Detect which cell encompasses the target text, then output its (X, Y) center coordinate. 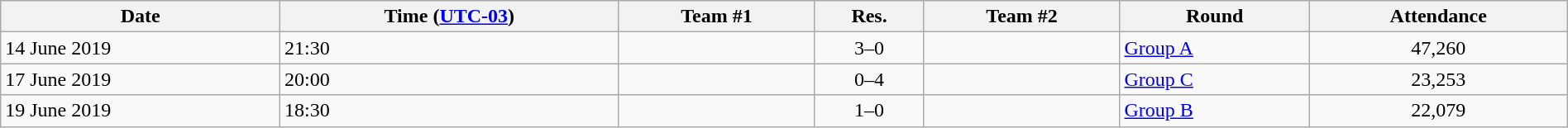
Res. (869, 17)
47,260 (1438, 48)
21:30 (450, 48)
Group C (1214, 79)
17 June 2019 (141, 79)
Group A (1214, 48)
22,079 (1438, 111)
0–4 (869, 79)
Team #2 (1022, 17)
1–0 (869, 111)
23,253 (1438, 79)
Attendance (1438, 17)
Team #1 (716, 17)
Group B (1214, 111)
14 June 2019 (141, 48)
3–0 (869, 48)
Round (1214, 17)
18:30 (450, 111)
Date (141, 17)
Time (UTC-03) (450, 17)
20:00 (450, 79)
19 June 2019 (141, 111)
